Capture the cell that displays the provided text and extract its [X, Y] central coordinate. 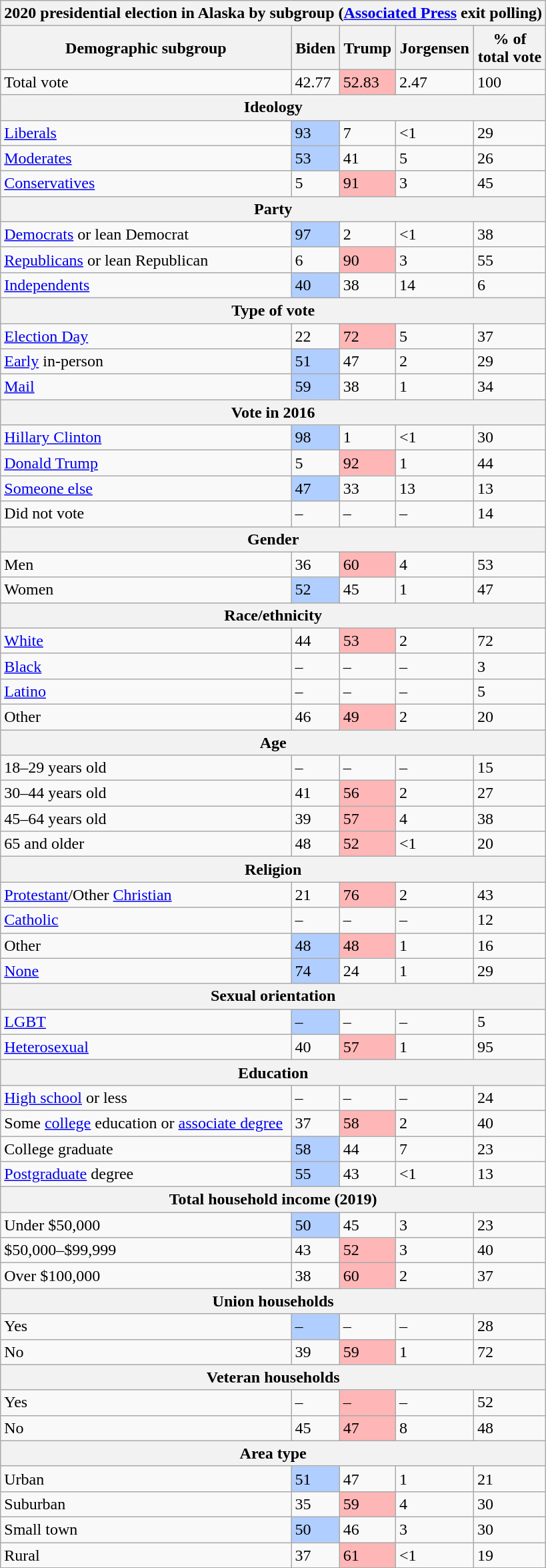
Latino [146, 691]
Union households [273, 1301]
65 and older [146, 844]
Demographic subgroup [146, 48]
Some college education or associate degree [146, 1123]
34 [509, 387]
91 [367, 183]
Moderates [146, 158]
16 [509, 945]
Vote in 2016 [273, 412]
Postgraduate degree [146, 1174]
College graduate [146, 1148]
Ideology [273, 107]
Conservatives [146, 183]
Religion [273, 869]
Education [273, 1072]
Veteran households [273, 1377]
Early in-person [146, 362]
49 [367, 717]
Party [273, 209]
Biden [315, 48]
97 [315, 234]
92 [367, 463]
Type of vote [273, 310]
61 [367, 1555]
93 [315, 133]
Black [146, 666]
45–64 years old [146, 819]
Under $50,000 [146, 1225]
19 [509, 1555]
Sexual orientation [273, 996]
White [146, 641]
$50,000–$99,999 [146, 1250]
Protestant/Other Christian [146, 895]
Women [146, 590]
None [146, 971]
22 [315, 336]
High school or less [146, 1098]
35 [315, 1504]
90 [367, 260]
52.83 [367, 82]
95 [509, 1047]
Total vote [146, 82]
Independents [146, 285]
Someone else [146, 488]
Area type [273, 1453]
15 [509, 768]
Liberals [146, 133]
Donald Trump [146, 463]
Democrats or lean Democrat [146, 234]
2.47 [435, 82]
Republicans or lean Republican [146, 260]
Age [273, 743]
56 [367, 793]
Rural [146, 1555]
36 [315, 564]
30–44 years old [146, 793]
26 [509, 158]
18–29 years old [146, 768]
8 [435, 1428]
28 [509, 1326]
Hillary Clinton [146, 438]
2020 presidential election in Alaska by subgroup (Associated Press exit polling) [273, 13]
Over $100,000 [146, 1276]
Race/ethnicity [273, 615]
Jorgensen [435, 48]
Did not vote [146, 514]
33 [367, 488]
42.77 [315, 82]
12 [509, 920]
Gender [273, 539]
98 [315, 438]
27 [509, 793]
Total household income (2019) [273, 1200]
% oftotal vote [509, 48]
Trump [367, 48]
100 [509, 82]
Suburban [146, 1504]
Catholic [146, 920]
Mail [146, 387]
Men [146, 564]
Election Day [146, 336]
Urban [146, 1479]
Small town [146, 1529]
Heterosexual [146, 1047]
76 [367, 895]
LGBT [146, 1022]
74 [315, 971]
